Provide the [x, y] coordinate of the cell's center where the given text is located.  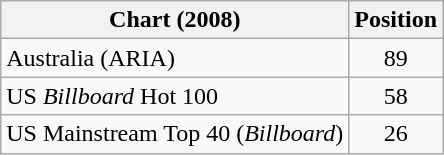
58 [396, 96]
26 [396, 134]
Position [396, 20]
Chart (2008) [175, 20]
US Billboard Hot 100 [175, 96]
Australia (ARIA) [175, 58]
US Mainstream Top 40 (Billboard) [175, 134]
89 [396, 58]
